Scan for the cell matching the given text and deliver its (x, y) coordinate at center. 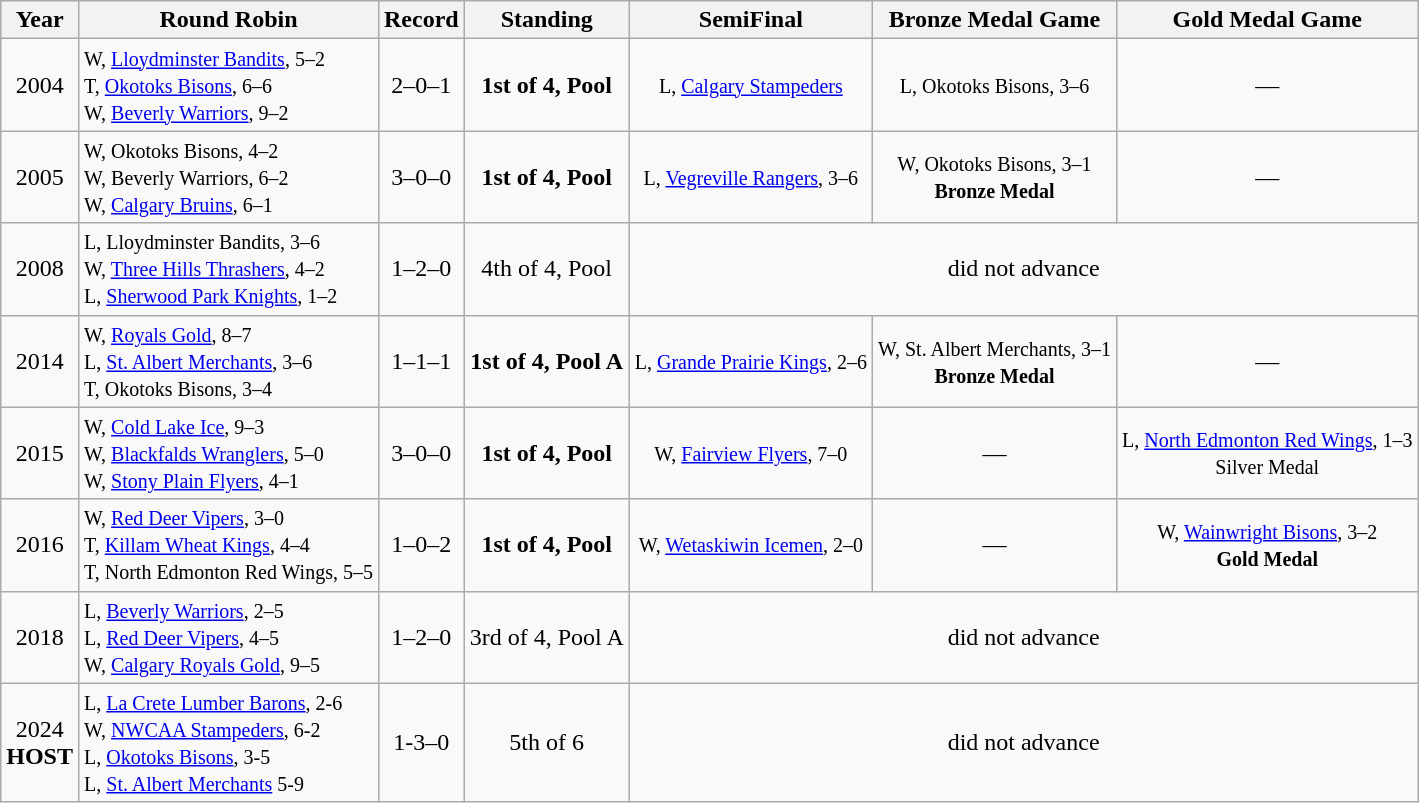
L, Grande Prairie Kings, 2–6 (750, 361)
2014 (40, 361)
W, Wainwright Bisons, 3–2 Gold Medal (1268, 545)
3rd of 4, Pool A (546, 637)
4th of 4, Pool (546, 269)
1–1–1 (421, 361)
2005 (40, 177)
W, Red Deer Vipers, 3–0T, Killam Wheat Kings, 4–4T, North Edmonton Red Wings, 5–5 (229, 545)
2015 (40, 453)
Standing (546, 20)
L, Lloydminster Bandits, 3–6W, Three Hills Thrashers, 4–2L, Sherwood Park Knights, 1–2 (229, 269)
W, Fairview Flyers, 7–0 (750, 453)
2016 (40, 545)
L, Vegreville Rangers, 3–6 (750, 177)
1-3–0 (421, 742)
L, Beverly Warriors, 2–5 L, Red Deer Vipers, 4–5 W, Calgary Royals Gold, 9–5 (229, 637)
Year (40, 20)
W, St. Albert Merchants, 3–1Bronze Medal (994, 361)
SemiFinal (750, 20)
Gold Medal Game (1268, 20)
L, Okotoks Bisons, 3–6 (994, 85)
1st of 4, Pool A (546, 361)
Round Robin (229, 20)
W, Wetaskiwin Icemen, 2–0 (750, 545)
Bronze Medal Game (994, 20)
W, Lloydminster Bandits, 5–2T, Okotoks Bisons, 6–6W, Beverly Warriors, 9–2 (229, 85)
W, Cold Lake Ice, 9–3W, Blackfalds Wranglers, 5–0W, Stony Plain Flyers, 4–1 (229, 453)
2004 (40, 85)
W, Okotoks Bisons, 3–1 Bronze Medal (994, 177)
2008 (40, 269)
L, North Edmonton Red Wings, 1–3Silver Medal (1268, 453)
Record (421, 20)
2–0–1 (421, 85)
W, Okotoks Bisons, 4–2W, Beverly Warriors, 6–2W, Calgary Bruins, 6–1 (229, 177)
5th of 6 (546, 742)
1–0–2 (421, 545)
L, Calgary Stampeders (750, 85)
W, Royals Gold, 8–7L, St. Albert Merchants, 3–6T, Okotoks Bisons, 3–4 (229, 361)
L, La Crete Lumber Barons, 2-6 W, NWCAA Stampeders, 6-2 L, Okotoks Bisons, 3-5L, St. Albert Merchants 5-9 (229, 742)
2024 HOST (40, 742)
2018 (40, 637)
